Locate the cell with the specified text and output its (X, Y) center coordinate. 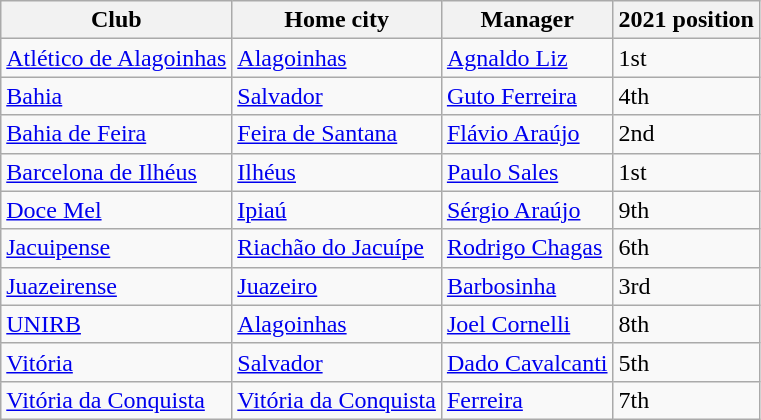
Atlético de Alagoinhas (116, 58)
Joel Cornelli (527, 324)
Bahia de Feira (116, 134)
Guto Ferreira (527, 96)
Barcelona de Ilhéus (116, 172)
Sérgio Araújo (527, 210)
Ferreira (527, 400)
Juazeirense (116, 286)
Rodrigo Chagas (527, 248)
Vitória (116, 362)
Home city (337, 20)
4th (686, 96)
Riachão do Jacuípe (337, 248)
Paulo Sales (527, 172)
Club (116, 20)
Agnaldo Liz (527, 58)
Jacuipense (116, 248)
Dado Cavalcanti (527, 362)
3rd (686, 286)
Feira de Santana (337, 134)
UNIRB (116, 324)
9th (686, 210)
5th (686, 362)
Barbosinha (527, 286)
Ilhéus (337, 172)
Manager (527, 20)
2021 position (686, 20)
8th (686, 324)
7th (686, 400)
Juazeiro (337, 286)
Flávio Araújo (527, 134)
6th (686, 248)
Ipiaú (337, 210)
Bahia (116, 96)
Doce Mel (116, 210)
2nd (686, 134)
